Find where the given text appears and provide that cell's center as [x, y] coordinate. 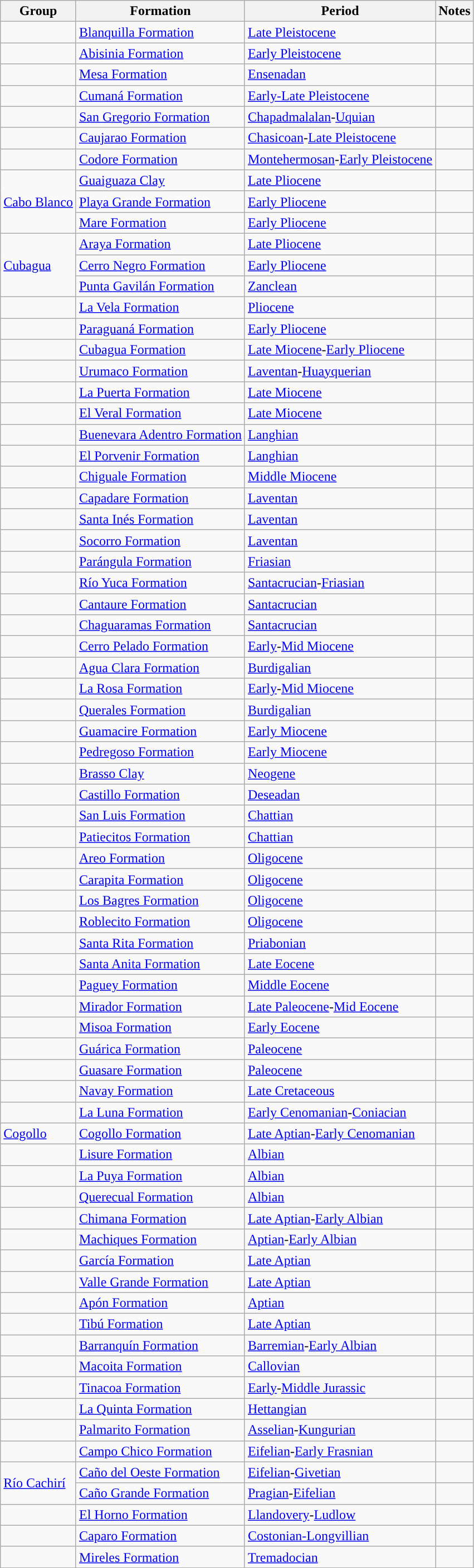
Chiguale Formation [160, 477]
Guasare Formation [160, 1070]
Carapita Formation [160, 879]
Parángula Formation [160, 561]
Valle Grande Formation [160, 1281]
Cantaure Formation [160, 604]
La Puya Formation [160, 1176]
Late Pleistocene [340, 32]
Zanclean [340, 287]
Barremian-Early Albian [340, 1345]
Cerro Pelado Formation [160, 647]
Neogene [340, 773]
Paguey Formation [160, 985]
Early Pleistocene [340, 53]
Middle Eocene [340, 985]
Agua Clara Formation [160, 668]
Priabonian [340, 943]
Santa Inés Formation [160, 519]
Late Eocene [340, 964]
Navay Formation [160, 1091]
Deseadan [340, 795]
Eifelian-Givetian [340, 1472]
Paraguaná Formation [160, 329]
Areo Formation [160, 858]
Chasicoan-Late Pleistocene [340, 138]
Tinacoa Formation [160, 1388]
Notes [455, 11]
Guamacire Formation [160, 731]
Los Bagres Formation [160, 900]
Misoa Formation [160, 1028]
Buenevara Adentro Formation [160, 435]
El Horno Formation [160, 1515]
Campo Chico Formation [160, 1451]
Pragian-Eifelian [340, 1493]
La Rosa Formation [160, 689]
Tibú Formation [160, 1324]
Cogollo [38, 1133]
Early-Late Pleistocene [340, 96]
Late Miocene-Early Pliocene [340, 350]
Cubagua Formation [160, 350]
Capadare Formation [160, 498]
Late Paleocene-Mid Eocene [340, 1007]
Santa Anita Formation [160, 964]
Querecual Formation [160, 1197]
Barranquín Formation [160, 1345]
Mesa Formation [160, 75]
Roblecito Formation [160, 921]
Mare Formation [160, 223]
Macoita Formation [160, 1367]
Patiecitos Formation [160, 837]
Abisinia Formation [160, 53]
Llandovery-Ludlow [340, 1515]
Tremadocian [340, 1557]
Cubagua [38, 265]
Blanquilla Formation [160, 32]
Apón Formation [160, 1303]
Montehermosan-Early Pleistocene [340, 159]
Caño del Oeste Formation [160, 1472]
Santacrucian-Friasian [340, 583]
La Quinta Formation [160, 1409]
Early Eocene [340, 1028]
Cumaná Formation [160, 96]
Urumaco Formation [160, 371]
Playa Grande Formation [160, 201]
Brasso Clay [160, 773]
Guaiguaza Clay [160, 180]
Period [340, 11]
Caño Grande Formation [160, 1493]
Guárica Formation [160, 1049]
Formation [160, 11]
Punta Gavilán Formation [160, 287]
Laventan-Huayquerian [340, 371]
Río Cachirí [38, 1483]
Aptian-Early Albian [340, 1239]
Chimana Formation [160, 1218]
Río Yuca Formation [160, 583]
Eifelian-Early Frasnian [340, 1451]
Cogollo Formation [160, 1133]
Pedregoso Formation [160, 752]
Ensenadan [340, 75]
Mirador Formation [160, 1007]
Pliocene [340, 308]
La Puerta Formation [160, 392]
El Porvenir Formation [160, 456]
Group [38, 11]
Costonian-Longvillian [340, 1536]
Mireles Formation [160, 1557]
Chapadmalalan-Uquian [340, 117]
Codore Formation [160, 159]
Socorro Formation [160, 540]
Cabo Blanco [38, 201]
Lisure Formation [160, 1155]
Early-Middle Jurassic [340, 1388]
La Luna Formation [160, 1112]
Friasian [340, 561]
Hettangian [340, 1409]
San Gregorio Formation [160, 117]
Asselian-Kungurian [340, 1430]
San Luis Formation [160, 816]
Aptian [340, 1303]
Chaguaramas Formation [160, 625]
Late Aptian-Early Cenomanian [340, 1133]
Palmarito Formation [160, 1430]
El Veral Formation [160, 413]
Late Aptian-Early Albian [340, 1218]
Cerro Negro Formation [160, 265]
Early Cenomanian-Coniacian [340, 1112]
Querales Formation [160, 710]
Callovian [340, 1367]
Castillo Formation [160, 795]
Caparo Formation [160, 1536]
Araya Formation [160, 244]
García Formation [160, 1260]
Caujarao Formation [160, 138]
Middle Miocene [340, 477]
Late Cretaceous [340, 1091]
La Vela Formation [160, 308]
Machiques Formation [160, 1239]
Santa Rita Formation [160, 943]
